Identify which cell holds the provided text, then report its [X, Y] central coordinate. 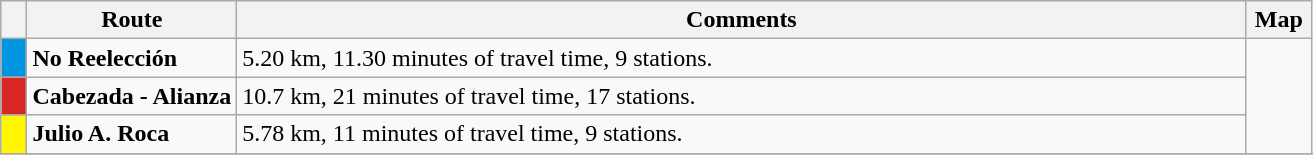
Cabezada - Alianza [132, 96]
No Reelección [132, 58]
5.20 km, 11.30 minutes of travel time, 9 stations. [742, 58]
Map [1279, 20]
Comments [742, 20]
5.78 km, 11 minutes of travel time, 9 stations. [742, 134]
10.7 km, 21 minutes of travel time, 17 stations. [742, 96]
Julio A. Roca [132, 134]
Route [132, 20]
